Locate the cell with the specified text and output its (x, y) center coordinate. 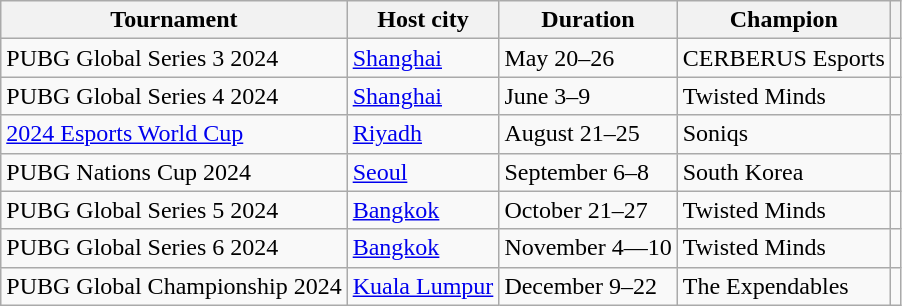
May 20–26 (588, 58)
PUBG Nations Cup 2024 (174, 172)
PUBG Global Championship 2024 (174, 286)
The Expendables (784, 286)
November 4—10 (588, 248)
PUBG Global Series 6 2024 (174, 248)
CERBERUS Esports (784, 58)
June 3–9 (588, 96)
Seoul (423, 172)
Soniqs (784, 134)
Riyadh (423, 134)
Champion (784, 20)
October 21–27 (588, 210)
PUBG Global Series 4 2024 (174, 96)
Duration (588, 20)
September 6–8 (588, 172)
Tournament (174, 20)
2024 Esports World Cup (174, 134)
August 21–25 (588, 134)
December 9–22 (588, 286)
South Korea (784, 172)
PUBG Global Series 3 2024 (174, 58)
Kuala Lumpur (423, 286)
Host city (423, 20)
PUBG Global Series 5 2024 (174, 210)
